Provide the [x, y] coordinate of the cell's center where the given text is located.  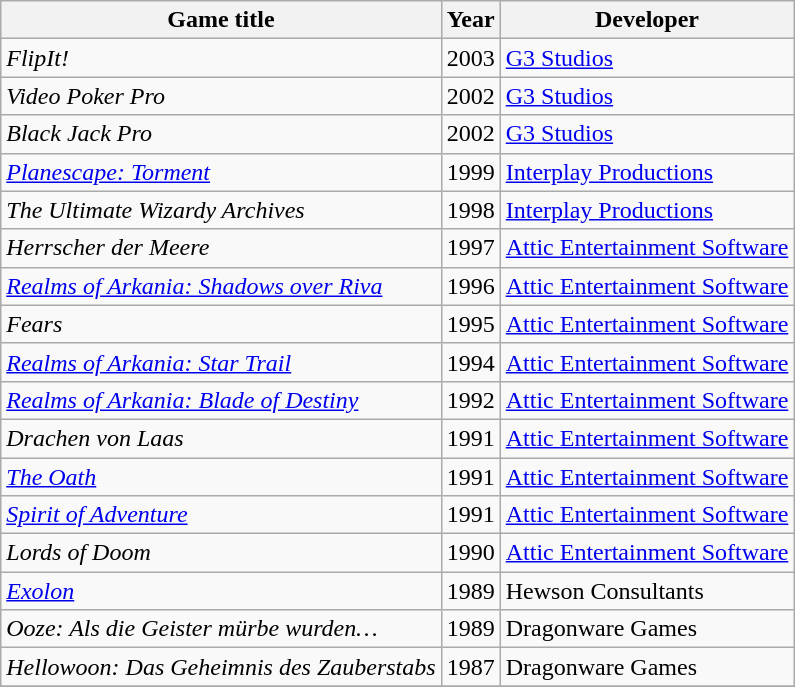
1998 [470, 210]
1994 [470, 362]
Spirit of Adventure [221, 515]
Exolon [221, 591]
1987 [470, 667]
1992 [470, 400]
Herrscher der Meere [221, 248]
Lords of Doom [221, 553]
Realms of Arkania: Star Trail [221, 362]
1997 [470, 248]
Fears [221, 324]
1995 [470, 324]
1996 [470, 286]
The Oath [221, 477]
2003 [470, 58]
Ooze: Als die Geister mürbe wurden… [221, 629]
Planescape: Torment [221, 172]
Developer [647, 20]
1990 [470, 553]
Hellowoon: Das Geheimnis des Zauberstabs [221, 667]
1999 [470, 172]
Drachen von Laas [221, 438]
Realms of Arkania: Shadows over Riva [221, 286]
FlipIt! [221, 58]
Year [470, 20]
Black Jack Pro [221, 134]
Hewson Consultants [647, 591]
Realms of Arkania: Blade of Destiny [221, 400]
Video Poker Pro [221, 96]
The Ultimate Wizardy Archives [221, 210]
Game title [221, 20]
